Search for the cell housing the specified text and yield its [x, y] center coordinate. 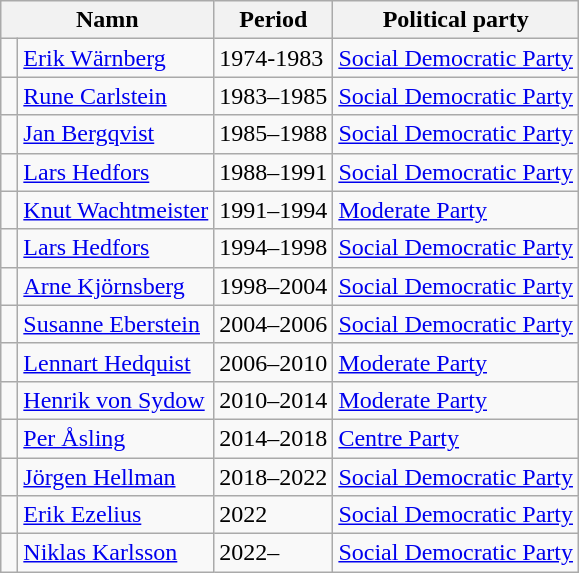
Knut Wachtmeister [116, 210]
1985–1988 [274, 134]
Rune Carlstein [116, 96]
Namn [108, 20]
Erik Wärnberg [116, 58]
2018–2022 [274, 477]
Niklas Karlsson [116, 553]
Susanne Eberstein [116, 324]
Per Åsling [116, 438]
2022 [274, 515]
1983–1985 [274, 96]
1991–1994 [274, 210]
2022– [274, 553]
2006–2010 [274, 362]
Erik Ezelius [116, 515]
Henrik von Sydow [116, 400]
Arne Kjörnsberg [116, 286]
Political party [456, 20]
Lennart Hedquist [116, 362]
2014–2018 [274, 438]
1998–2004 [274, 286]
Centre Party [456, 438]
Jan Bergqvist [116, 134]
2004–2006 [274, 324]
1974-1983 [274, 58]
Period [274, 20]
2010–2014 [274, 400]
Jörgen Hellman [116, 477]
1988–1991 [274, 172]
1994–1998 [274, 248]
